Extract the [x, y] coordinate from the center of the cell holding the provided text.  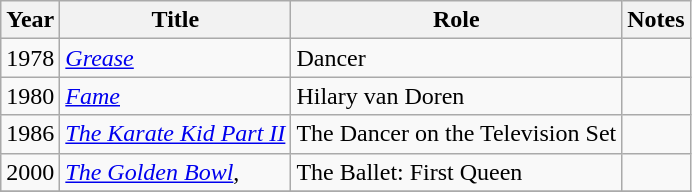
The Golden Bowl, [176, 172]
The Dancer on the Television Set [456, 134]
The Ballet: First Queen [456, 172]
Year [30, 20]
Grease [176, 58]
Role [456, 20]
Title [176, 20]
1986 [30, 134]
Hilary van Doren [456, 96]
Fame [176, 96]
Dancer [456, 58]
1980 [30, 96]
2000 [30, 172]
The Karate Kid Part II [176, 134]
Notes [656, 20]
1978 [30, 58]
